Find where the given text appears and provide that cell's center as [x, y] coordinate. 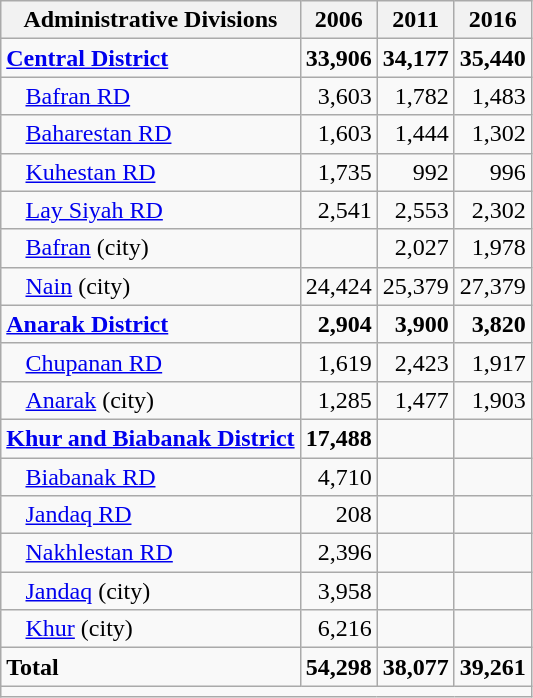
3,603 [338, 96]
24,424 [338, 286]
3,958 [338, 591]
34,177 [416, 58]
Biabanak RD [150, 477]
1,917 [492, 362]
39,261 [492, 667]
1,978 [492, 248]
1,903 [492, 400]
6,216 [338, 629]
2,553 [416, 210]
Lay Siyah RD [150, 210]
3,820 [492, 324]
3,900 [416, 324]
1,477 [416, 400]
1,619 [338, 362]
Nain (city) [150, 286]
1,782 [416, 96]
17,488 [338, 438]
Bafran (city) [150, 248]
1,285 [338, 400]
33,906 [338, 58]
Central District [150, 58]
2,302 [492, 210]
Anarak District [150, 324]
2016 [492, 20]
1,483 [492, 96]
Anarak (city) [150, 400]
1,603 [338, 134]
Kuhestan RD [150, 172]
Bafran RD [150, 96]
35,440 [492, 58]
2,396 [338, 553]
Khur (city) [150, 629]
2,027 [416, 248]
Khur and Biabanak District [150, 438]
2,423 [416, 362]
Jandaq RD [150, 515]
1,444 [416, 134]
996 [492, 172]
1,735 [338, 172]
Baharestan RD [150, 134]
27,379 [492, 286]
25,379 [416, 286]
2,904 [338, 324]
Total [150, 667]
Chupanan RD [150, 362]
2011 [416, 20]
Administrative Divisions [150, 20]
54,298 [338, 667]
Jandaq (city) [150, 591]
4,710 [338, 477]
992 [416, 172]
38,077 [416, 667]
208 [338, 515]
2006 [338, 20]
Nakhlestan RD [150, 553]
2,541 [338, 210]
1,302 [492, 134]
